Search for the cell housing the specified text and yield its [x, y] center coordinate. 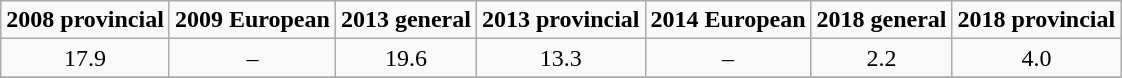
4.0 [1036, 58]
2018 provincial [1036, 20]
2014 European [728, 20]
2013 general [406, 20]
2.2 [882, 58]
2018 general [882, 20]
2008 provincial [86, 20]
2009 European [252, 20]
2013 provincial [560, 20]
13.3 [560, 58]
17.9 [86, 58]
19.6 [406, 58]
